Find where the given text appears and provide that cell's center as [X, Y] coordinate. 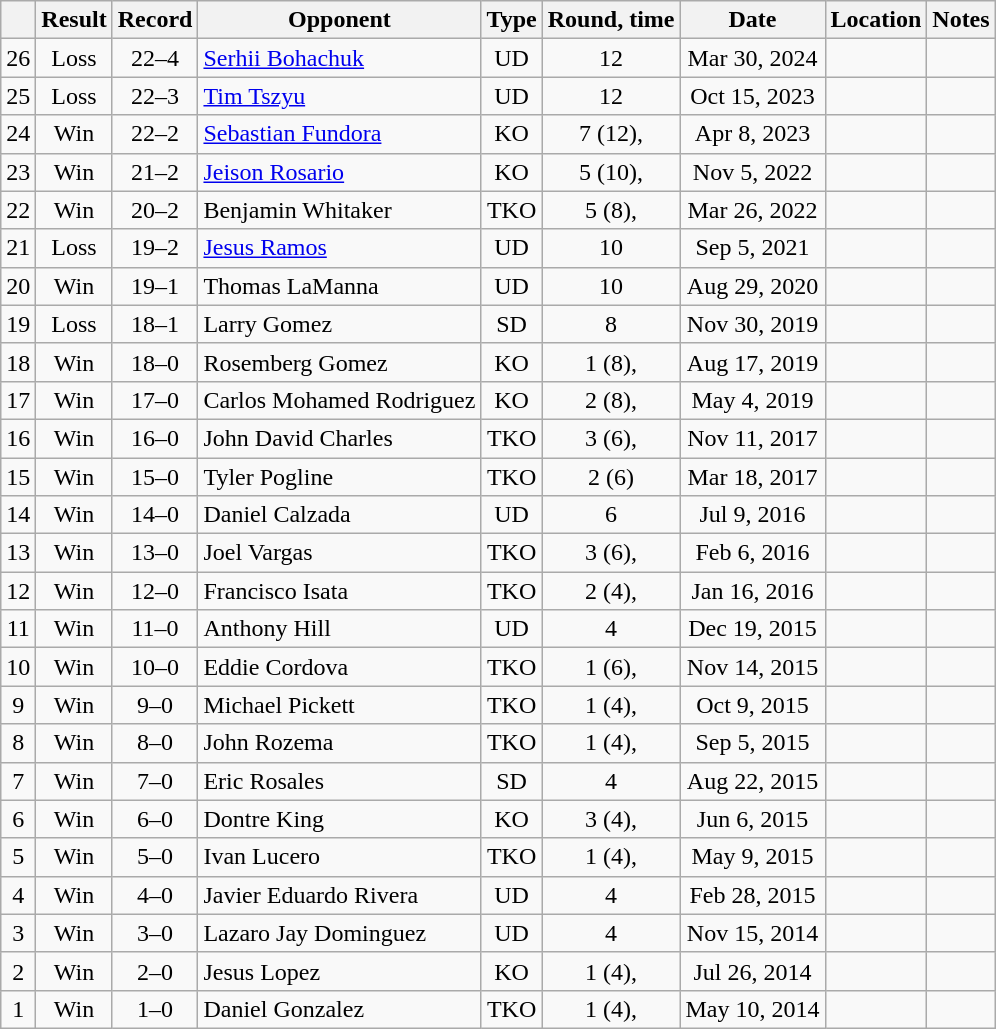
18–1 [155, 324]
Sep 5, 2015 [752, 743]
3 [18, 933]
22–4 [155, 58]
9 [18, 705]
16–0 [155, 438]
19 [18, 324]
22 [18, 210]
5 [18, 857]
Anthony Hill [340, 629]
Mar 26, 2022 [752, 210]
Location [876, 20]
Feb 6, 2016 [752, 553]
18 [18, 362]
2 (6) [611, 477]
Jan 16, 2016 [752, 591]
Nov 11, 2017 [752, 438]
Dontre King [340, 819]
1 [18, 1009]
Round, time [611, 20]
Opponent [340, 20]
Jesus Lopez [340, 971]
24 [18, 134]
7–0 [155, 781]
Mar 18, 2017 [752, 477]
Notes [961, 20]
25 [18, 96]
2–0 [155, 971]
Javier Eduardo Rivera [340, 895]
5 (8), [611, 210]
17–0 [155, 400]
Thomas LaManna [340, 286]
11–0 [155, 629]
Type [512, 20]
5 (10), [611, 172]
11 [18, 629]
May 10, 2014 [752, 1009]
Sep 5, 2021 [752, 248]
14–0 [155, 515]
10–0 [155, 667]
22–2 [155, 134]
Record [155, 20]
19–1 [155, 286]
Oct 15, 2023 [752, 96]
18–0 [155, 362]
15 [18, 477]
17 [18, 400]
Result [74, 20]
May 9, 2015 [752, 857]
7 (12), [611, 134]
Sebastian Fundora [340, 134]
Mar 30, 2024 [752, 58]
Francisco Isata [340, 591]
13 [18, 553]
Feb 28, 2015 [752, 895]
22–3 [155, 96]
Jun 6, 2015 [752, 819]
Larry Gomez [340, 324]
16 [18, 438]
3 (4), [611, 819]
Michael Pickett [340, 705]
Aug 22, 2015 [752, 781]
2 (8), [611, 400]
12–0 [155, 591]
15–0 [155, 477]
Aug 29, 2020 [752, 286]
21–2 [155, 172]
Oct 9, 2015 [752, 705]
Jeison Rosario [340, 172]
Nov 5, 2022 [752, 172]
5–0 [155, 857]
Nov 14, 2015 [752, 667]
May 4, 2019 [752, 400]
1 (8), [611, 362]
Eddie Cordova [340, 667]
Apr 8, 2023 [752, 134]
John Rozema [340, 743]
1–0 [155, 1009]
Daniel Gonzalez [340, 1009]
Daniel Calzada [340, 515]
3–0 [155, 933]
9–0 [155, 705]
4–0 [155, 895]
19–2 [155, 248]
Jesus Ramos [340, 248]
14 [18, 515]
Benjamin Whitaker [340, 210]
21 [18, 248]
Jul 9, 2016 [752, 515]
1 (6), [611, 667]
John David Charles [340, 438]
20–2 [155, 210]
Dec 19, 2015 [752, 629]
7 [18, 781]
2 [18, 971]
13–0 [155, 553]
Serhii Bohachuk [340, 58]
Date [752, 20]
Lazaro Jay Dominguez [340, 933]
Jul 26, 2014 [752, 971]
6–0 [155, 819]
Aug 17, 2019 [752, 362]
Ivan Lucero [340, 857]
Joel Vargas [340, 553]
Nov 15, 2014 [752, 933]
Nov 30, 2019 [752, 324]
Tim Tszyu [340, 96]
Tyler Pogline [340, 477]
23 [18, 172]
26 [18, 58]
20 [18, 286]
Eric Rosales [340, 781]
Rosemberg Gomez [340, 362]
2 (4), [611, 591]
8–0 [155, 743]
Carlos Mohamed Rodriguez [340, 400]
